Return the (x, y) coordinate for the center point of the cell that contains the specified text.  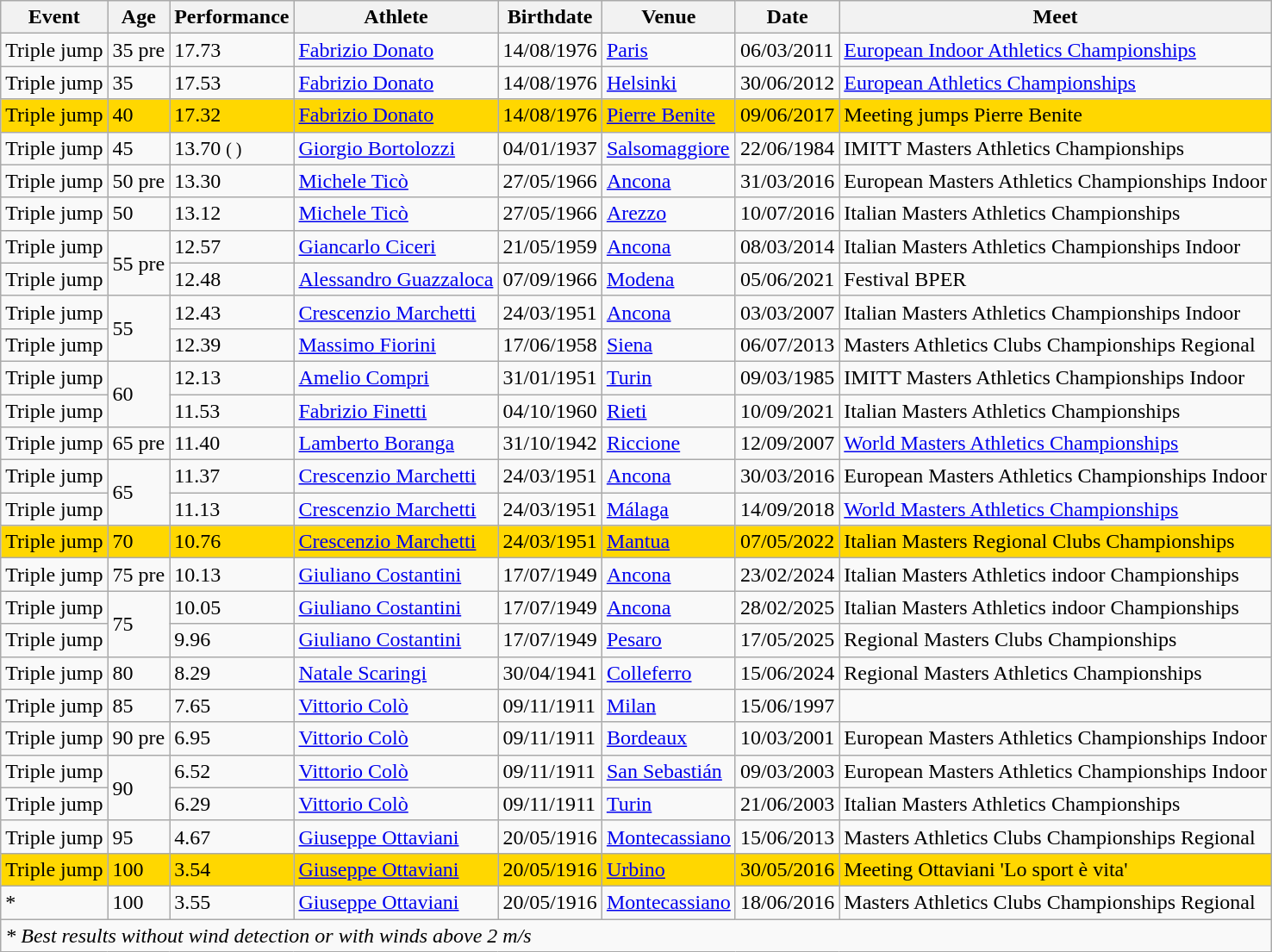
14/09/2018 (787, 509)
European Indoor Athletics Championships (1056, 50)
30/03/2016 (787, 476)
75 (139, 624)
35 pre (139, 50)
13.70 ( ) (232, 148)
12.48 (232, 279)
Event (54, 17)
23/02/2024 (787, 575)
10/07/2016 (787, 214)
Meeting jumps Pierre Benite (1056, 115)
10.76 (232, 542)
18/06/2016 (787, 902)
28/02/2025 (787, 607)
90 (139, 787)
Urbino (669, 869)
Siena (669, 345)
55 pre (139, 263)
17.73 (232, 50)
Natale Scaringi (396, 673)
4.67 (232, 837)
09/03/1985 (787, 377)
Milan (669, 706)
Pesaro (669, 640)
Giancarlo Ciceri (396, 246)
06/07/2013 (787, 345)
Athlete (396, 17)
13.30 (232, 181)
Helsinki (669, 83)
11.13 (232, 509)
11.40 (232, 444)
45 (139, 148)
10.13 (232, 575)
07/05/2022 (787, 542)
05/06/2021 (787, 279)
6.29 (232, 804)
IMITT Masters Athletics Championships Indoor (1056, 377)
Málaga (669, 509)
03/03/2007 (787, 312)
75 pre (139, 575)
Regional Masters Athletics Championships (1056, 673)
European Athletics Championships (1056, 83)
35 (139, 83)
Salsomaggiore (669, 148)
10/09/2021 (787, 411)
90 pre (139, 738)
04/10/1960 (550, 411)
Birthdate (550, 17)
15/06/1997 (787, 706)
Venue (669, 17)
31/10/1942 (550, 444)
IMITT Masters Athletics Championships (1056, 148)
60 (139, 394)
17.32 (232, 115)
11.53 (232, 411)
95 (139, 837)
50 (139, 214)
Meeting Ottaviani 'Lo sport è vita' (1056, 869)
12.43 (232, 312)
Rieti (669, 411)
Regional Masters Clubs Championships (1056, 640)
12/09/2007 (787, 444)
17/06/1958 (550, 345)
Giorgio Bortolozzi (396, 148)
08/03/2014 (787, 246)
10/03/2001 (787, 738)
06/03/2011 (787, 50)
15/06/2013 (787, 837)
Fabrizio Finetti (396, 411)
Meet (1056, 17)
7.65 (232, 706)
10.05 (232, 607)
22/06/1984 (787, 148)
6.95 (232, 738)
Date (787, 17)
6.52 (232, 771)
50 pre (139, 181)
17/05/2025 (787, 640)
Lamberto Boranga (396, 444)
30/04/1941 (550, 673)
07/09/1966 (550, 279)
9.96 (232, 640)
65 pre (139, 444)
55 (139, 328)
17.53 (232, 83)
09/06/2017 (787, 115)
30/06/2012 (787, 83)
Festival BPER (1056, 279)
65 (139, 493)
Riccione (669, 444)
* Best results without wind detection or with winds above 2 m/s (636, 935)
San Sebastián (669, 771)
Alessandro Guazzaloca (396, 279)
Modena (669, 279)
21/05/1959 (550, 246)
15/06/2024 (787, 673)
Arezzo (669, 214)
09/03/2003 (787, 771)
* (54, 902)
3.54 (232, 869)
Italian Masters Regional Clubs Championships (1056, 542)
13.12 (232, 214)
04/01/1937 (550, 148)
12.13 (232, 377)
70 (139, 542)
31/03/2016 (787, 181)
Performance (232, 17)
12.57 (232, 246)
80 (139, 673)
Pierre Benite (669, 115)
Amelio Compri (396, 377)
85 (139, 706)
3.55 (232, 902)
Massimo Fiorini (396, 345)
Age (139, 17)
21/06/2003 (787, 804)
Colleferro (669, 673)
30/05/2016 (787, 869)
Paris (669, 50)
40 (139, 115)
31/01/1951 (550, 377)
12.39 (232, 345)
8.29 (232, 673)
Mantua (669, 542)
11.37 (232, 476)
Bordeaux (669, 738)
